Return the (x, y) coordinate for the center point of the cell that contains the specified text.  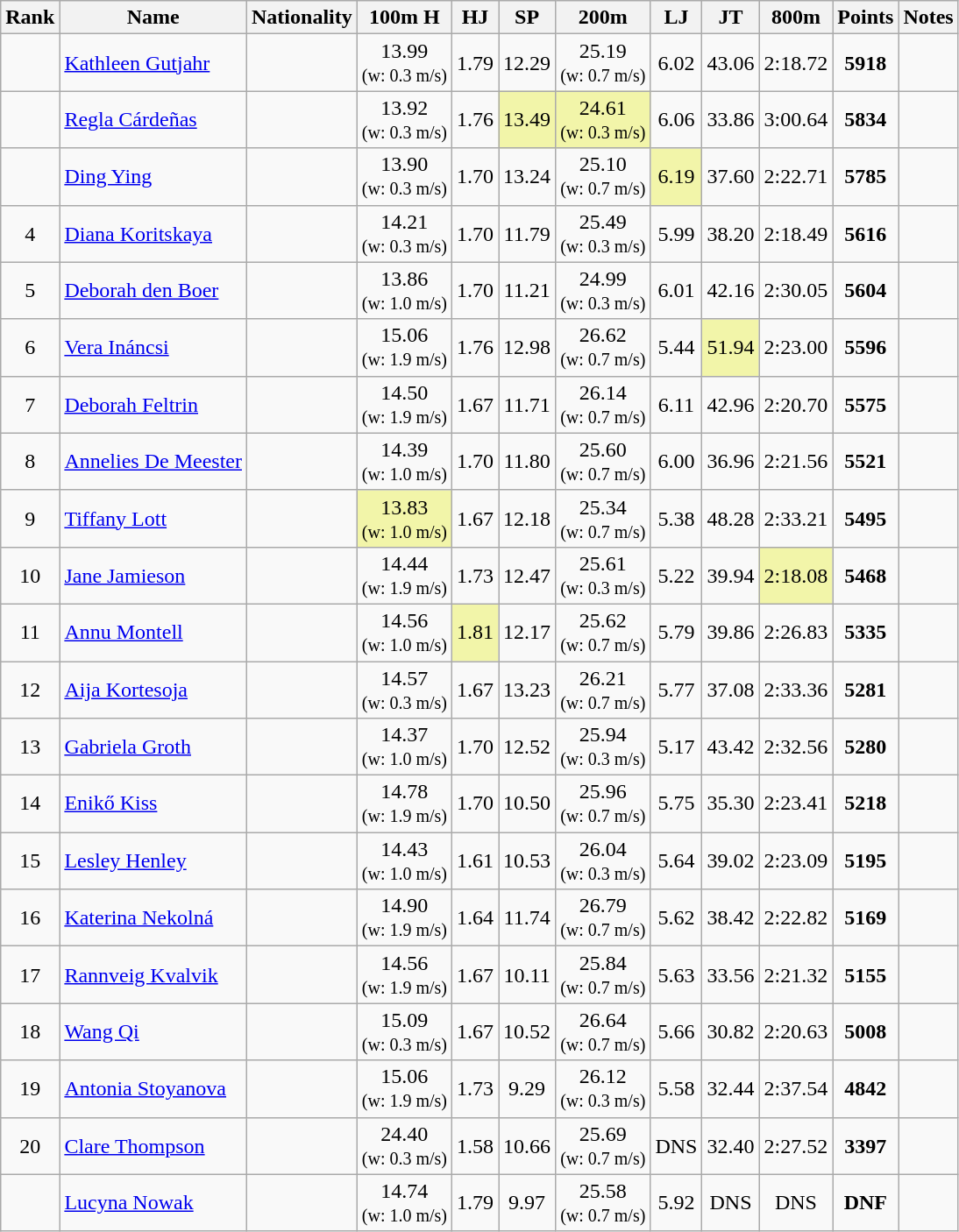
11 (30, 633)
5169 (866, 918)
25.94(w: 0.3 m/s) (603, 747)
Name (153, 18)
25.49(w: 0.3 m/s) (603, 233)
12.98 (528, 347)
2:18.72 (796, 63)
36.96 (731, 461)
Deborah Feltrin (153, 405)
5.58 (677, 1088)
11.21 (528, 291)
Aija Kortesoja (153, 689)
6.01 (677, 291)
5.66 (677, 1032)
13.90(w: 0.3 m/s) (404, 177)
25.10(w: 0.7 m/s) (603, 177)
17 (30, 974)
25.62(w: 0.7 m/s) (603, 633)
24.99(w: 0.3 m/s) (603, 291)
9.97 (528, 1202)
14.90(w: 1.9 m/s) (404, 918)
15 (30, 860)
42.16 (731, 291)
25.84(w: 0.7 m/s) (603, 974)
Rank (30, 18)
Nationality (302, 18)
48.28 (731, 519)
38.20 (731, 233)
10.52 (528, 1032)
6.02 (677, 63)
9 (30, 519)
2:23.09 (796, 860)
5.62 (677, 918)
35.30 (731, 804)
18 (30, 1032)
12.47 (528, 575)
14.50(w: 1.9 m/s) (404, 405)
11.74 (528, 918)
8 (30, 461)
5.77 (677, 689)
Annu Montell (153, 633)
26.79(w: 0.7 m/s) (603, 918)
16 (30, 918)
24.61(w: 0.3 m/s) (603, 119)
13.83(w: 1.0 m/s) (404, 519)
Ding Ying (153, 177)
5616 (866, 233)
13.23 (528, 689)
14.56(w: 1.0 m/s) (404, 633)
5335 (866, 633)
Points (866, 18)
14.56(w: 1.9 m/s) (404, 974)
5521 (866, 461)
13.24 (528, 177)
5.92 (677, 1202)
2:20.70 (796, 405)
10.11 (528, 974)
5218 (866, 804)
Clare Thompson (153, 1146)
Enikő Kiss (153, 804)
43.06 (731, 63)
100m H (404, 18)
Gabriela Groth (153, 747)
14.44(w: 1.9 m/s) (404, 575)
25.96(w: 0.7 m/s) (603, 804)
51.94 (731, 347)
32.44 (731, 1088)
2:33.21 (796, 519)
2:22.71 (796, 177)
SP (528, 18)
25.60(w: 0.7 m/s) (603, 461)
5.22 (677, 575)
14 (30, 804)
LJ (677, 18)
25.34(w: 0.7 m/s) (603, 519)
14.78(w: 1.9 m/s) (404, 804)
4 (30, 233)
10 (30, 575)
25.69(w: 0.7 m/s) (603, 1146)
2:18.08 (796, 575)
5468 (866, 575)
1.61 (475, 860)
14.39(w: 1.0 m/s) (404, 461)
2:33.36 (796, 689)
1.64 (475, 918)
2:23.00 (796, 347)
13.86(w: 1.0 m/s) (404, 291)
42.96 (731, 405)
5008 (866, 1032)
Jane Jamieson (153, 575)
5155 (866, 974)
26.12(w: 0.3 m/s) (603, 1088)
5195 (866, 860)
6.06 (677, 119)
5.99 (677, 233)
5 (30, 291)
25.58(w: 0.7 m/s) (603, 1202)
Katerina Nekolná (153, 918)
Notes (928, 18)
Vera Ináncsi (153, 347)
800m (796, 18)
2:20.63 (796, 1032)
37.08 (731, 689)
3:00.64 (796, 119)
2:22.82 (796, 918)
12.18 (528, 519)
26.04(w: 0.3 m/s) (603, 860)
26.62(w: 0.7 m/s) (603, 347)
2:23.41 (796, 804)
12.52 (528, 747)
5495 (866, 519)
25.61(w: 0.3 m/s) (603, 575)
2:18.49 (796, 233)
5281 (866, 689)
13.49 (528, 119)
5785 (866, 177)
4842 (866, 1088)
10.66 (528, 1146)
Wang Qi (153, 1032)
24.40(w: 0.3 m/s) (404, 1146)
10.53 (528, 860)
6.11 (677, 405)
38.42 (731, 918)
14.37(w: 1.0 m/s) (404, 747)
43.42 (731, 747)
DNF (866, 1202)
5604 (866, 291)
12 (30, 689)
26.64(w: 0.7 m/s) (603, 1032)
37.60 (731, 177)
15.09(w: 0.3 m/s) (404, 1032)
2:21.32 (796, 974)
HJ (475, 18)
Antonia Stoyanova (153, 1088)
Regla Cárdeñas (153, 119)
Lucyna Nowak (153, 1202)
200m (603, 18)
6.00 (677, 461)
33.86 (731, 119)
5596 (866, 347)
13.92(w: 0.3 m/s) (404, 119)
39.02 (731, 860)
12.17 (528, 633)
5918 (866, 63)
5.63 (677, 974)
10.50 (528, 804)
5575 (866, 405)
39.94 (731, 575)
5.75 (677, 804)
14.21(w: 0.3 m/s) (404, 233)
Annelies De Meester (153, 461)
Lesley Henley (153, 860)
Rannveig Kvalvik (153, 974)
26.21(w: 0.7 m/s) (603, 689)
Diana Koritskaya (153, 233)
14.43(w: 1.0 m/s) (404, 860)
30.82 (731, 1032)
39.86 (731, 633)
33.56 (731, 974)
7 (30, 405)
2:37.54 (796, 1088)
5.64 (677, 860)
26.14(w: 0.7 m/s) (603, 405)
13.99(w: 0.3 m/s) (404, 63)
14.74(w: 1.0 m/s) (404, 1202)
2:21.56 (796, 461)
14.57(w: 0.3 m/s) (404, 689)
12.29 (528, 63)
5.17 (677, 747)
6.19 (677, 177)
Deborah den Boer (153, 291)
Kathleen Gutjahr (153, 63)
3397 (866, 1146)
JT (731, 18)
2:27.52 (796, 1146)
5.79 (677, 633)
Tiffany Lott (153, 519)
5280 (866, 747)
5834 (866, 119)
20 (30, 1146)
5.38 (677, 519)
11.71 (528, 405)
11.79 (528, 233)
6 (30, 347)
2:32.56 (796, 747)
11.80 (528, 461)
19 (30, 1088)
2:30.05 (796, 291)
9.29 (528, 1088)
1.58 (475, 1146)
25.19(w: 0.7 m/s) (603, 63)
32.40 (731, 1146)
5.44 (677, 347)
13 (30, 747)
2:26.83 (796, 633)
1.81 (475, 633)
